Detect which cell encompasses the target text, then output its (x, y) center coordinate. 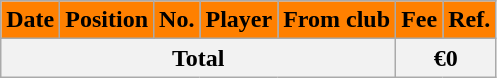
€0 (446, 58)
Total (198, 58)
Player (239, 20)
Ref. (470, 20)
From club (337, 20)
Date (30, 20)
Fee (420, 20)
Position (107, 20)
No. (177, 20)
